Scan for the cell matching the given text and deliver its (X, Y) coordinate at center. 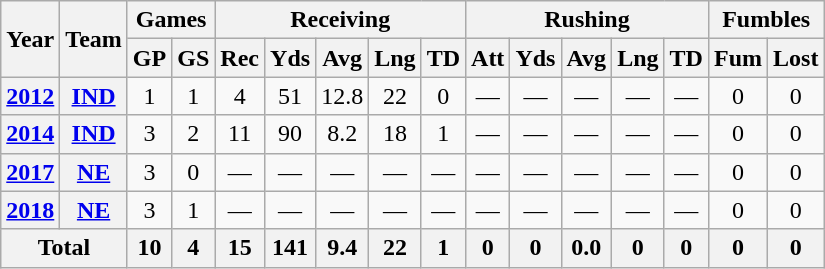
0.0 (586, 248)
90 (290, 134)
Att (488, 58)
10 (149, 248)
12.8 (342, 96)
18 (395, 134)
Games (170, 20)
Rec (240, 58)
GS (194, 58)
Fum (738, 58)
Fumbles (766, 20)
2 (194, 134)
9.4 (342, 248)
8.2 (342, 134)
Total (64, 248)
Year (30, 39)
Lost (796, 58)
2017 (30, 172)
15 (240, 248)
141 (290, 248)
Rushing (588, 20)
11 (240, 134)
2018 (30, 210)
2014 (30, 134)
Team (94, 39)
2012 (30, 96)
GP (149, 58)
Receiving (340, 20)
51 (290, 96)
